Identify which cell holds the provided text, then report its (X, Y) central coordinate. 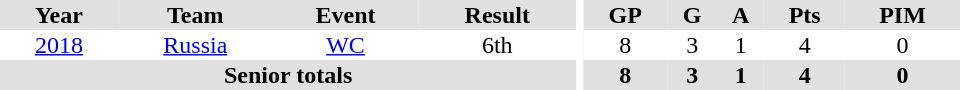
GP (625, 15)
Result (497, 15)
Year (59, 15)
Team (196, 15)
WC (346, 45)
PIM (902, 15)
Pts (804, 15)
Event (346, 15)
Russia (196, 45)
G (692, 15)
A (740, 15)
Senior totals (288, 75)
6th (497, 45)
2018 (59, 45)
